Extract the [x, y] coordinate from the center of the cell holding the provided text.  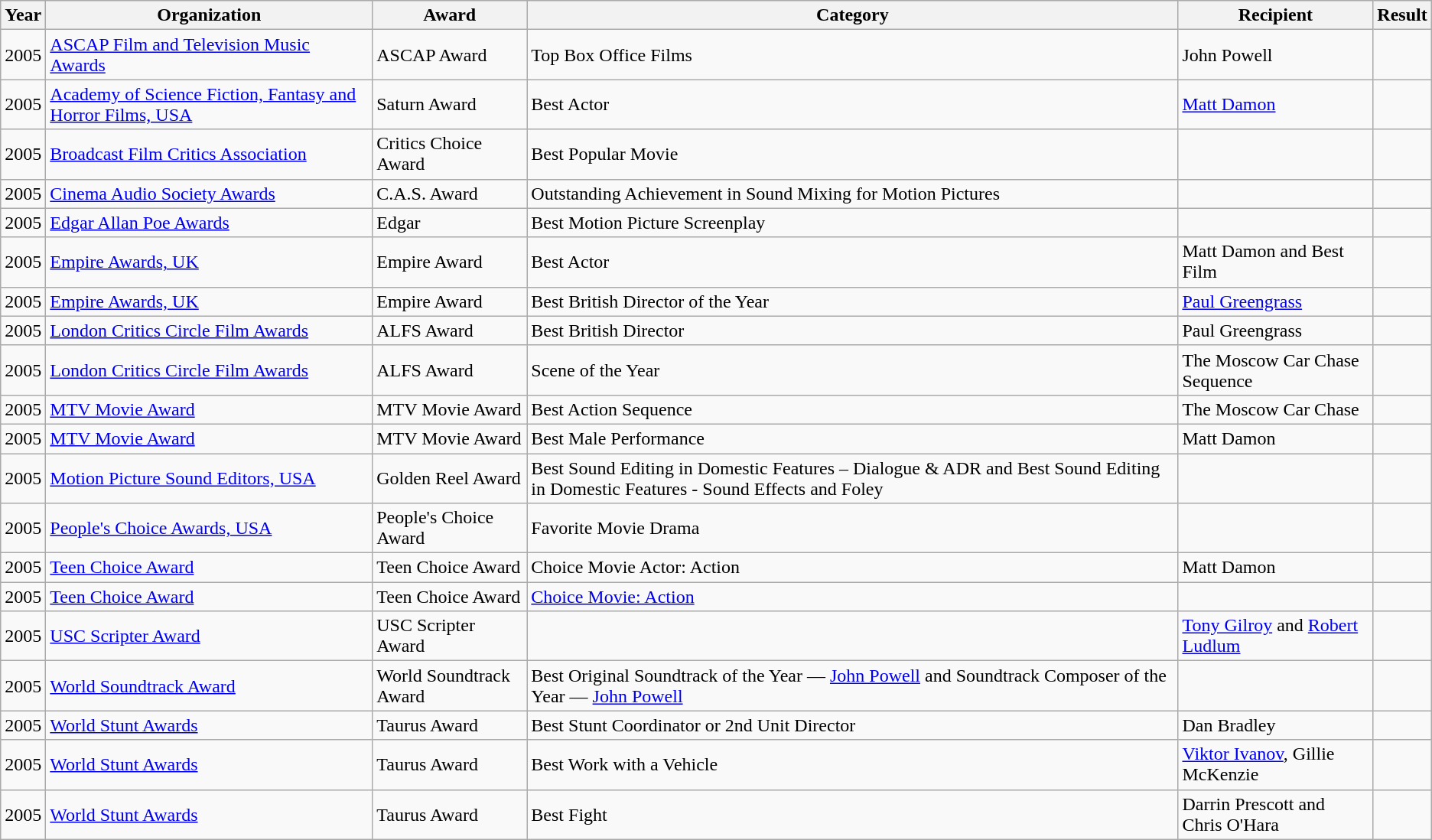
Darrin Prescott and Chris O'Hara [1276, 814]
People's Choice Awards, USA [210, 528]
Recipient [1276, 15]
Choice Movie Actor: Action [852, 568]
Cinema Audio Society Awards [210, 194]
Best Stunt Coordinator or 2nd Unit Director [852, 725]
Choice Movie: Action [852, 597]
Result [1402, 15]
People's Choice Award [450, 528]
Viktor Ivanov, Gillie McKenzie [1276, 765]
Edgar [450, 223]
The Moscow Car Chase [1276, 409]
Best Motion Picture Screenplay [852, 223]
Best British Director [852, 330]
Best Popular Movie [852, 155]
The Moscow Car Chase Sequence [1276, 370]
Best Work with a Vehicle [852, 765]
Category [852, 15]
ASCAP Film and Television Music Awards [210, 55]
Motion Picture Sound Editors, USA [210, 477]
Dan Bradley [1276, 725]
Top Box Office Films [852, 55]
John Powell [1276, 55]
Outstanding Achievement in Sound Mixing for Motion Pictures [852, 194]
Matt Damon and Best Film [1276, 262]
Golden Reel Award [450, 477]
Critics Choice Award [450, 155]
Academy of Science Fiction, Fantasy and Horror Films, USA [210, 104]
Award [450, 15]
ASCAP Award [450, 55]
Best British Director of the Year [852, 301]
Best Fight [852, 814]
Organization [210, 15]
Saturn Award [450, 104]
Best Action Sequence [852, 409]
Favorite Movie Drama [852, 528]
Broadcast Film Critics Association [210, 155]
Tony Gilroy and Robert Ludlum [1276, 637]
Scene of the Year [852, 370]
Best Original Soundtrack of the Year — John Powell and Soundtrack Composer of the Year — John Powell [852, 685]
Best Male Performance [852, 438]
Year [23, 15]
C.A.S. Award [450, 194]
Best Sound Editing in Domestic Features – Dialogue & ADR and Best Sound Editing in Domestic Features - Sound Effects and Foley [852, 477]
Edgar Allan Poe Awards [210, 223]
